Identify which cell holds the provided text, then report its (X, Y) central coordinate. 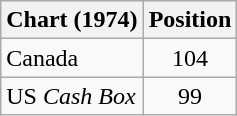
US Cash Box (72, 96)
Canada (72, 58)
Position (190, 20)
Chart (1974) (72, 20)
104 (190, 58)
99 (190, 96)
